Detect which cell encompasses the target text, then output its (x, y) center coordinate. 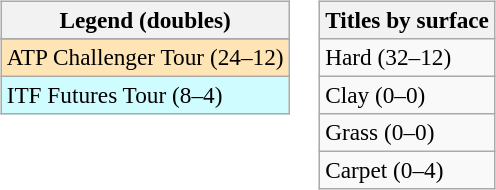
Legend (doubles) (145, 20)
ATP Challenger Tour (24–12) (145, 57)
Hard (32–12) (408, 57)
Carpet (0–4) (408, 171)
ITF Futures Tour (8–4) (145, 95)
Titles by surface (408, 20)
Clay (0–0) (408, 95)
Grass (0–0) (408, 133)
